Capture the cell that displays the provided text and extract its (X, Y) central coordinate. 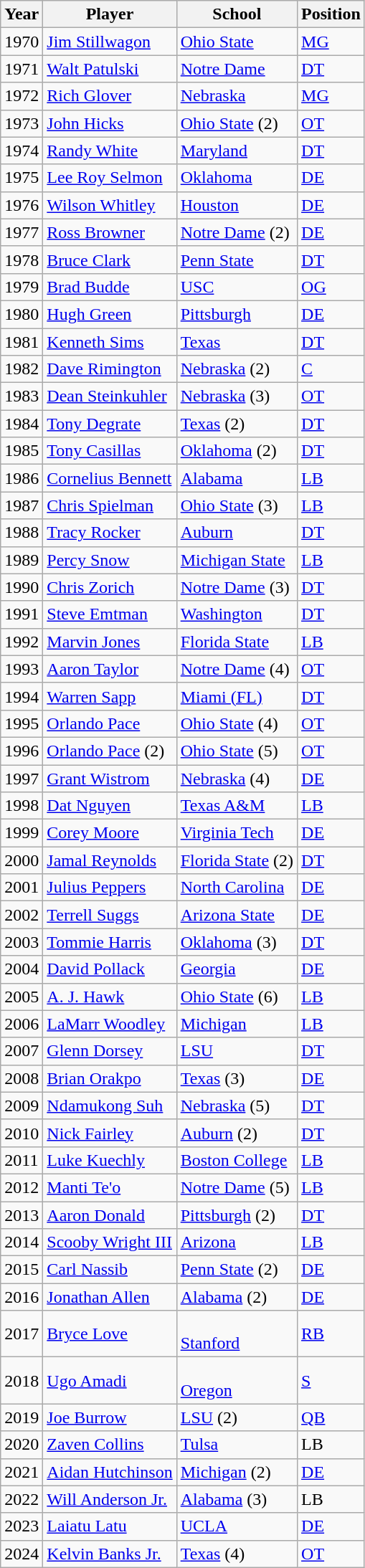
2017 (22, 1334)
1972 (22, 96)
Ohio State (4) (237, 723)
Oregon (237, 1381)
1993 (22, 669)
1981 (22, 342)
2007 (22, 1051)
1984 (22, 424)
Tulsa (237, 1445)
Tommie Harris (110, 942)
Year (22, 14)
Texas A&M (237, 806)
Nebraska (5) (237, 1106)
Ugo Amadi (110, 1381)
2021 (22, 1472)
2001 (22, 888)
2020 (22, 1445)
Glenn Dorsey (110, 1051)
Miami (FL) (237, 696)
Kenneth Sims (110, 342)
1970 (22, 42)
1987 (22, 505)
Aaron Taylor (110, 669)
2006 (22, 1024)
RB (331, 1334)
Dave Rimington (110, 369)
S (331, 1381)
Lee Roy Selmon (110, 178)
Oklahoma (3) (237, 942)
1995 (22, 723)
Ohio State (2) (237, 123)
Georgia (237, 969)
Penn State (2) (237, 1270)
Texas (4) (237, 1554)
Brian Orakpo (110, 1078)
2013 (22, 1215)
Grant Wistrom (110, 778)
Tracy Rocker (110, 533)
Stanford (237, 1334)
1975 (22, 178)
1983 (22, 396)
Laiatu Latu (110, 1526)
Chris Spielman (110, 505)
1986 (22, 478)
1994 (22, 696)
1979 (22, 287)
Bryce Love (110, 1334)
USC (237, 287)
Notre Dame (4) (237, 669)
1988 (22, 533)
Michigan (2) (237, 1472)
Manti Te'o (110, 1187)
1999 (22, 833)
1973 (22, 123)
Notre Dame (237, 69)
1996 (22, 751)
2018 (22, 1381)
LaMarr Woodley (110, 1024)
Percy Snow (110, 560)
Alabama (2) (237, 1297)
1991 (22, 614)
Texas (3) (237, 1078)
David Pollack (110, 969)
Kelvin Banks Jr. (110, 1554)
Arizona State (237, 915)
Michigan State (237, 560)
1985 (22, 451)
Alabama (237, 478)
2003 (22, 942)
Luke Kuechly (110, 1160)
2010 (22, 1133)
Pittsburgh (237, 314)
Rich Glover (110, 96)
Player (110, 14)
Terrell Suggs (110, 915)
1976 (22, 205)
Houston (237, 205)
Auburn (237, 533)
Dean Steinkuhler (110, 396)
1977 (22, 232)
Arizona (237, 1242)
2005 (22, 997)
1971 (22, 69)
Auburn (2) (237, 1133)
2011 (22, 1160)
Wilson Whitley (110, 205)
Jim Stillwagon (110, 42)
Texas (2) (237, 424)
1974 (22, 151)
Aaron Donald (110, 1215)
C (331, 369)
John Hicks (110, 123)
Nebraska (4) (237, 778)
UCLA (237, 1526)
2004 (22, 969)
Ohio State (5) (237, 751)
Notre Dame (3) (237, 587)
1990 (22, 587)
Marvin Jones (110, 642)
2024 (22, 1554)
Chris Zorich (110, 587)
Washington (237, 614)
2008 (22, 1078)
2015 (22, 1270)
Warren Sapp (110, 696)
2012 (22, 1187)
Ross Browner (110, 232)
Tony Degrate (110, 424)
Walt Patulski (110, 69)
2016 (22, 1297)
1980 (22, 314)
2023 (22, 1526)
Joe Burrow (110, 1417)
Bruce Clark (110, 260)
Ohio State (6) (237, 997)
Scooby Wright III (110, 1242)
Randy White (110, 151)
Penn State (237, 260)
Ndamukong Suh (110, 1106)
School (237, 14)
Maryland (237, 151)
Nebraska (237, 96)
Nebraska (2) (237, 369)
1989 (22, 560)
Virginia Tech (237, 833)
Nebraska (3) (237, 396)
Pittsburgh (2) (237, 1215)
Jonathan Allen (110, 1297)
Oklahoma (2) (237, 451)
Florida State (2) (237, 860)
1997 (22, 778)
LSU (237, 1051)
2002 (22, 915)
Nick Fairley (110, 1133)
Tony Casillas (110, 451)
Jamal Reynolds (110, 860)
Julius Peppers (110, 888)
1998 (22, 806)
Notre Dame (5) (237, 1187)
A. J. Hawk (110, 997)
Oklahoma (237, 178)
2019 (22, 1417)
Hugh Green (110, 314)
Zaven Collins (110, 1445)
Ohio State (3) (237, 505)
OG (331, 287)
QB (331, 1417)
Orlando Pace (110, 723)
2009 (22, 1106)
Orlando Pace (2) (110, 751)
Florida State (237, 642)
Cornelius Bennett (110, 478)
Steve Emtman (110, 614)
Notre Dame (2) (237, 232)
Texas (237, 342)
2022 (22, 1499)
Boston College (237, 1160)
1992 (22, 642)
1982 (22, 369)
Corey Moore (110, 833)
Aidan Hutchinson (110, 1472)
2000 (22, 860)
LSU (2) (237, 1417)
Brad Budde (110, 287)
1978 (22, 260)
2014 (22, 1242)
Ohio State (237, 42)
Carl Nassib (110, 1270)
Michigan (237, 1024)
Position (331, 14)
North Carolina (237, 888)
Alabama (3) (237, 1499)
Will Anderson Jr. (110, 1499)
Dat Nguyen (110, 806)
